Extract the (X, Y) coordinate from the center of the cell holding the provided text.  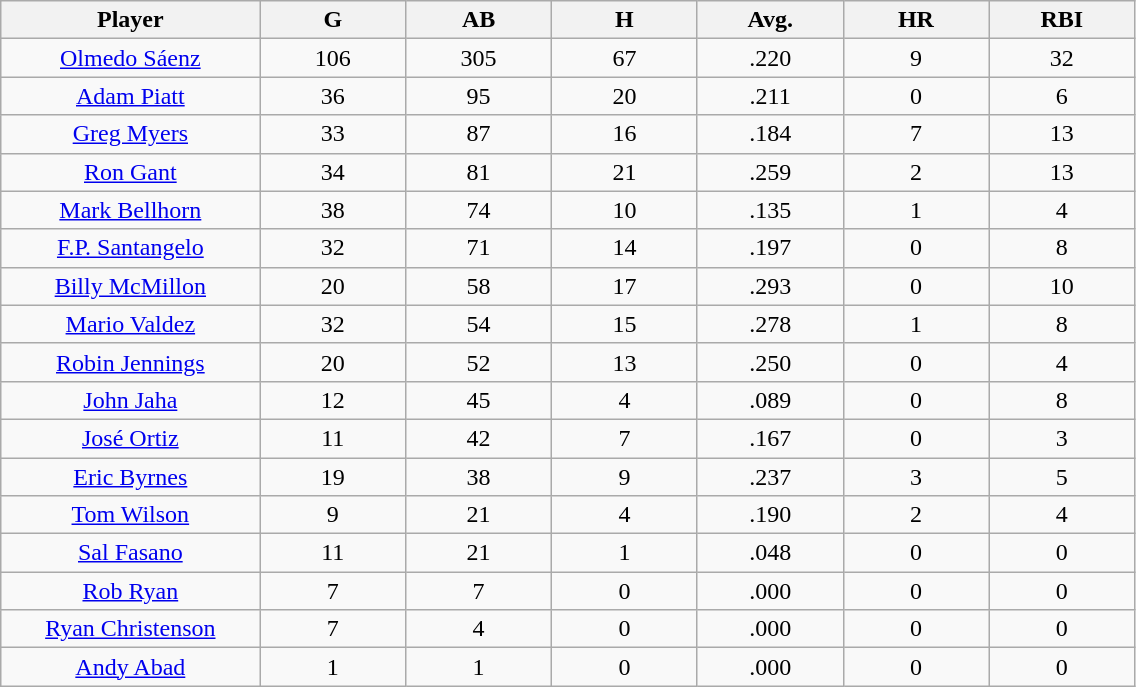
Andy Abad (130, 667)
.089 (770, 400)
H (624, 20)
.211 (770, 96)
.197 (770, 248)
.190 (770, 515)
Greg Myers (130, 134)
305 (479, 58)
Avg. (770, 20)
Eric Byrnes (130, 477)
16 (624, 134)
34 (333, 172)
.167 (770, 438)
Mario Valdez (130, 324)
12 (333, 400)
36 (333, 96)
AB (479, 20)
95 (479, 96)
42 (479, 438)
67 (624, 58)
81 (479, 172)
John Jaha (130, 400)
José Ortiz (130, 438)
87 (479, 134)
.220 (770, 58)
.048 (770, 553)
RBI (1062, 20)
.278 (770, 324)
.250 (770, 362)
Adam Piatt (130, 96)
Ryan Christenson (130, 629)
G (333, 20)
19 (333, 477)
14 (624, 248)
33 (333, 134)
5 (1062, 477)
6 (1062, 96)
HR (916, 20)
45 (479, 400)
74 (479, 210)
Mark Bellhorn (130, 210)
Ron Gant (130, 172)
Player (130, 20)
17 (624, 286)
Tom Wilson (130, 515)
54 (479, 324)
Sal Fasano (130, 553)
15 (624, 324)
.237 (770, 477)
F.P. Santangelo (130, 248)
.259 (770, 172)
Billy McMillon (130, 286)
71 (479, 248)
58 (479, 286)
Olmedo Sáenz (130, 58)
.293 (770, 286)
.184 (770, 134)
Rob Ryan (130, 591)
106 (333, 58)
.135 (770, 210)
Robin Jennings (130, 362)
52 (479, 362)
